Scan for the cell matching the given text and deliver its [x, y] coordinate at center. 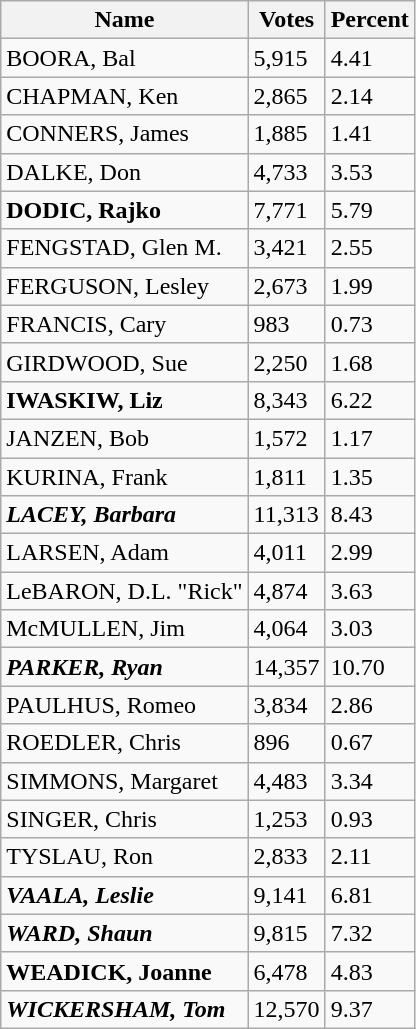
GIRDWOOD, Sue [124, 362]
9,141 [286, 895]
4,064 [286, 629]
7,771 [286, 210]
IWASKIW, Liz [124, 400]
4,733 [286, 172]
WICKERSHAM, Tom [124, 1009]
3.63 [370, 591]
2,250 [286, 362]
2.11 [370, 857]
6,478 [286, 971]
3,834 [286, 705]
3.03 [370, 629]
1.41 [370, 134]
Votes [286, 20]
5,915 [286, 58]
8.43 [370, 515]
4,483 [286, 781]
LACEY, Barbara [124, 515]
1,885 [286, 134]
WARD, Shaun [124, 933]
8,343 [286, 400]
SIMMONS, Margaret [124, 781]
983 [286, 324]
DALKE, Don [124, 172]
TYSLAU, Ron [124, 857]
DODIC, Rajko [124, 210]
9,815 [286, 933]
KURINA, Frank [124, 477]
4.41 [370, 58]
4,011 [286, 553]
2,865 [286, 96]
1,811 [286, 477]
1,253 [286, 819]
VAALA, Leslie [124, 895]
5.79 [370, 210]
4.83 [370, 971]
WEADICK, Joanne [124, 971]
BOORA, Bal [124, 58]
6.81 [370, 895]
3.34 [370, 781]
LARSEN, Adam [124, 553]
896 [286, 743]
PARKER, Ryan [124, 667]
3,421 [286, 248]
12,570 [286, 1009]
9.37 [370, 1009]
0.67 [370, 743]
2,673 [286, 286]
1.17 [370, 438]
10.70 [370, 667]
CHAPMAN, Ken [124, 96]
Name [124, 20]
JANZEN, Bob [124, 438]
SINGER, Chris [124, 819]
FENGSTAD, Glen M. [124, 248]
2.55 [370, 248]
LeBARON, D.L. "Rick" [124, 591]
1.35 [370, 477]
14,357 [286, 667]
2.86 [370, 705]
7.32 [370, 933]
0.93 [370, 819]
PAULHUS, Romeo [124, 705]
CONNERS, James [124, 134]
2.99 [370, 553]
1.68 [370, 362]
1,572 [286, 438]
FRANCIS, Cary [124, 324]
3.53 [370, 172]
6.22 [370, 400]
0.73 [370, 324]
4,874 [286, 591]
FERGUSON, Lesley [124, 286]
11,313 [286, 515]
2.14 [370, 96]
ROEDLER, Chris [124, 743]
Percent [370, 20]
2,833 [286, 857]
McMULLEN, Jim [124, 629]
1.99 [370, 286]
